From the cell containing the given text, extract its center point as [X, Y] coordinate. 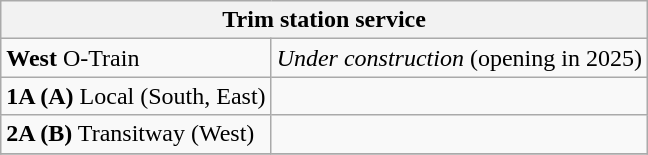
1A (A) Local (South, East) [136, 96]
2A (B) Transitway (West) [136, 134]
Under construction (opening in 2025) [459, 58]
West O-Train [136, 58]
Trim station service [324, 20]
